Search for the cell housing the specified text and yield its [X, Y] center coordinate. 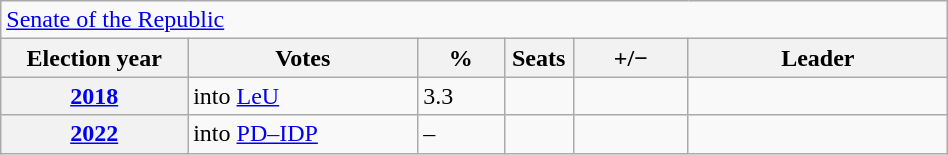
2018 [94, 96]
Votes [303, 58]
– [461, 134]
Seats [538, 58]
3.3 [461, 96]
into LeU [303, 96]
Election year [94, 58]
+/− [630, 58]
% [461, 58]
into PD–IDP [303, 134]
Leader [818, 58]
2022 [94, 134]
Senate of the Republic [474, 20]
